Find where the given text appears and provide that cell's center as (x, y) coordinate. 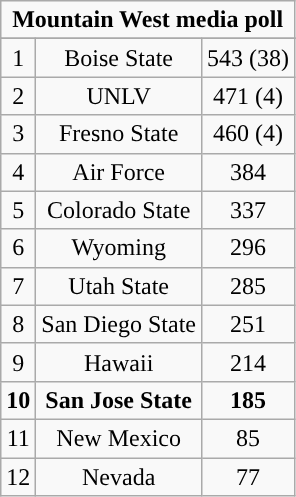
Boise State (119, 58)
8 (18, 324)
77 (248, 477)
Nevada (119, 477)
1 (18, 58)
10 (18, 400)
251 (248, 324)
3 (18, 134)
Wyoming (119, 248)
New Mexico (119, 438)
5 (18, 210)
543 (38) (248, 58)
Utah State (119, 286)
2 (18, 96)
11 (18, 438)
85 (248, 438)
296 (248, 248)
San Diego State (119, 324)
Fresno State (119, 134)
9 (18, 362)
Mountain West media poll (148, 20)
384 (248, 172)
185 (248, 400)
337 (248, 210)
7 (18, 286)
UNLV (119, 96)
214 (248, 362)
471 (4) (248, 96)
Hawaii (119, 362)
4 (18, 172)
6 (18, 248)
285 (248, 286)
Air Force (119, 172)
San Jose State (119, 400)
Colorado State (119, 210)
460 (4) (248, 134)
12 (18, 477)
